Find where the given text appears and provide that cell's center as (X, Y) coordinate. 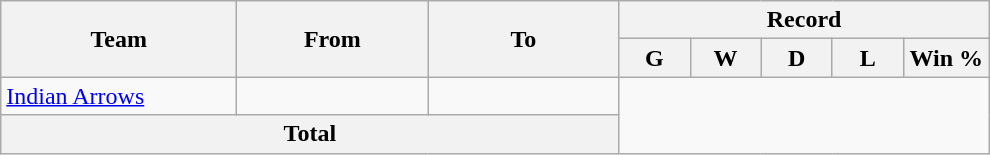
To (524, 39)
W (726, 58)
L (868, 58)
Record (804, 20)
Indian Arrows (119, 96)
G (654, 58)
D (796, 58)
Team (119, 39)
From (332, 39)
Total (310, 134)
Win % (946, 58)
